Scan for the cell matching the given text and deliver its (x, y) coordinate at center. 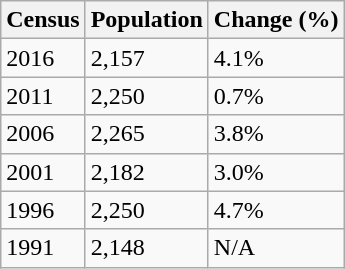
N/A (276, 248)
2016 (43, 58)
2,182 (146, 172)
2,148 (146, 248)
Census (43, 20)
Change (%) (276, 20)
3.8% (276, 134)
3.0% (276, 172)
1996 (43, 210)
0.7% (276, 96)
2,265 (146, 134)
4.1% (276, 58)
2,157 (146, 58)
2001 (43, 172)
2006 (43, 134)
4.7% (276, 210)
Population (146, 20)
2011 (43, 96)
1991 (43, 248)
